For the text-containing cell, return its midpoint in (X, Y) coordinate format. 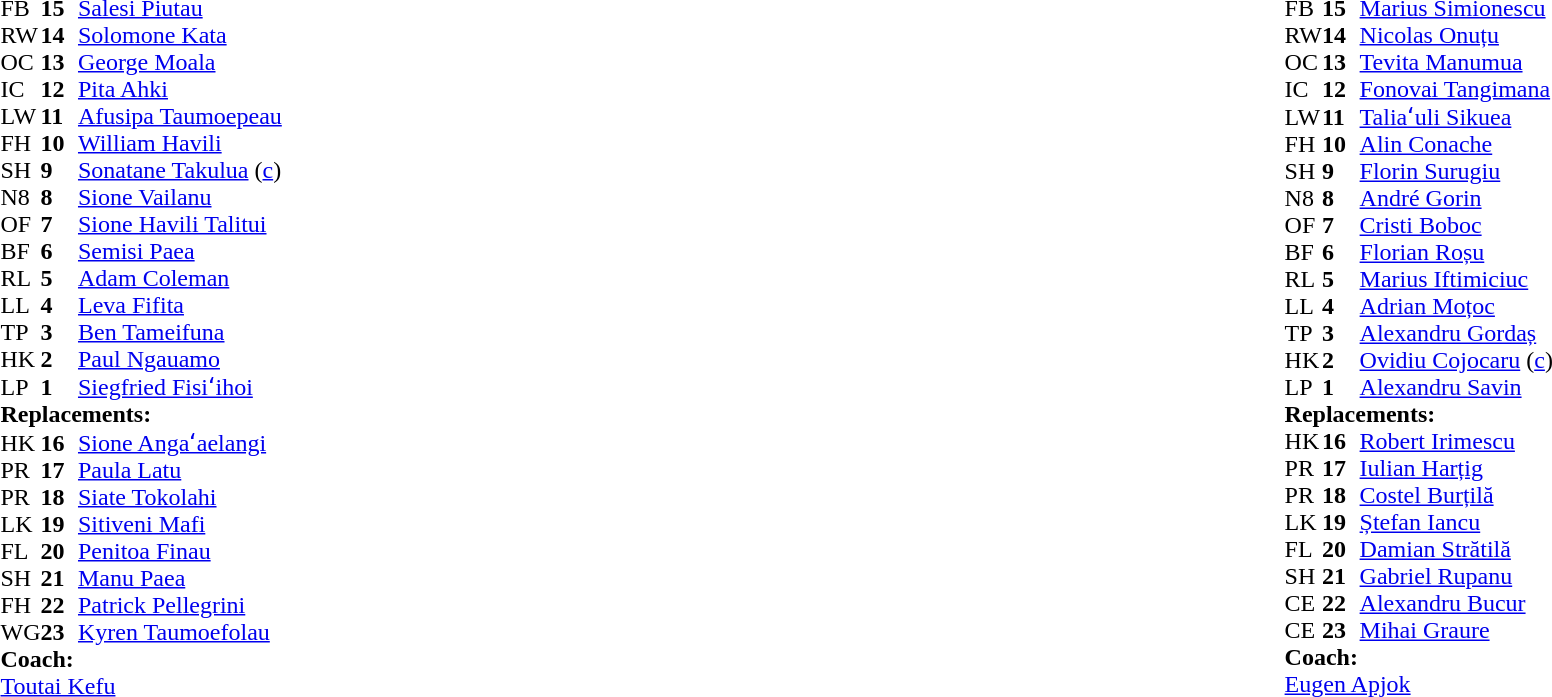
Coach: (140, 660)
Adam Coleman (180, 278)
Siate Tokolahi (180, 498)
Solomone Kata (180, 36)
Semisi Paea (180, 252)
Manu Paea (180, 578)
Kyren Taumoefolau (180, 632)
Ben Tameifuna (180, 332)
WG (20, 632)
Sitiveni Mafi (180, 524)
Sione Havili Talitui (180, 224)
Paul Ngauamo (180, 360)
Penitoa Finau (180, 552)
Leva Fifita (180, 306)
Sione Angaʻaelangi (180, 442)
Pita Ahki (180, 90)
Afusipa Taumoepeau (180, 116)
Patrick Pellegrini (180, 606)
William Havili (180, 144)
Siegfried Fisiʻihoi (180, 386)
Replacements: (140, 414)
Sione Vailanu (180, 198)
George Moala (180, 62)
Paula Latu (180, 470)
Sonatane Takulua (c) (180, 170)
